Search for the cell housing the specified text and yield its (x, y) center coordinate. 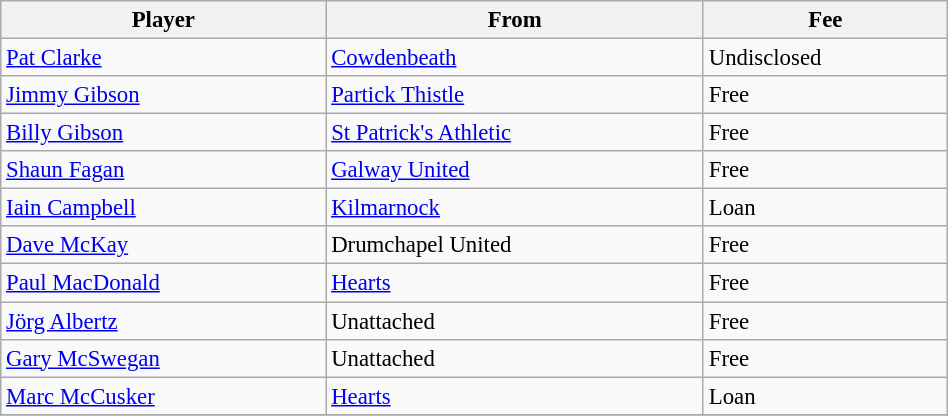
Billy Gibson (164, 133)
Jimmy Gibson (164, 95)
Drumchapel United (515, 245)
Undisclosed (825, 58)
St Patrick's Athletic (515, 133)
Jörg Albertz (164, 321)
Pat Clarke (164, 58)
Kilmarnock (515, 208)
Gary McSwegan (164, 358)
Dave McKay (164, 245)
From (515, 20)
Fee (825, 20)
Galway United (515, 170)
Partick Thistle (515, 95)
Iain Campbell (164, 208)
Marc McCusker (164, 396)
Cowdenbeath (515, 58)
Paul MacDonald (164, 283)
Shaun Fagan (164, 170)
Player (164, 20)
